Capture the cell that displays the provided text and extract its [x, y] central coordinate. 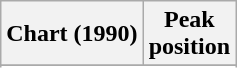
Peakposition [189, 34]
Chart (1990) [72, 34]
